Find where the given text appears and provide that cell's center as [x, y] coordinate. 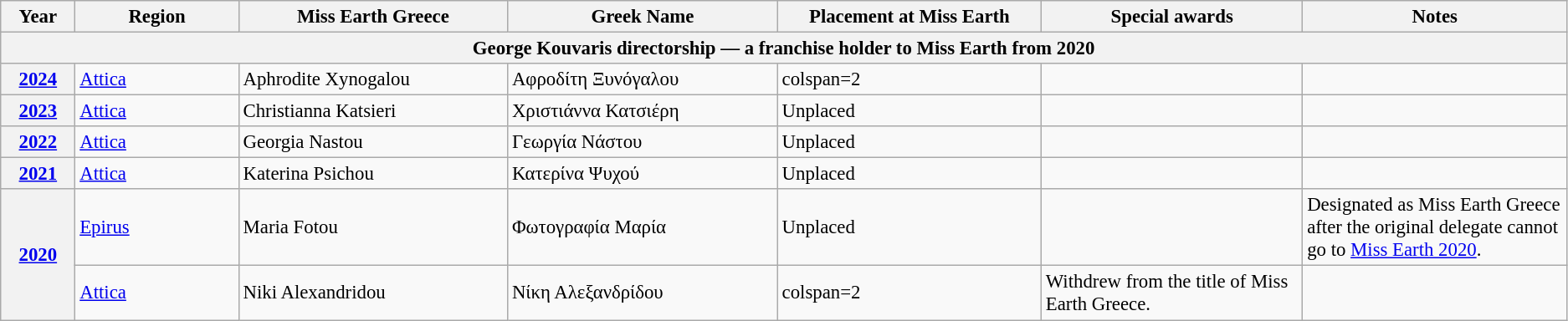
Georgia Nastou [373, 142]
Κατερίνα Ψυχού [643, 174]
2021 [38, 174]
2023 [38, 111]
Year [38, 17]
Epirus [157, 227]
Withdrew from the title of Miss Earth Greece. [1171, 293]
Maria Fotou [373, 227]
Niki Alexandridou [373, 293]
Greek Name [643, 17]
Χριστιάννα Κατσιέρη [643, 111]
Miss Earth Greece [373, 17]
2020 [38, 254]
Αφροδίτη Ξυνόγαλου [643, 79]
Special awards [1171, 17]
2022 [38, 142]
Christianna Katsieri [373, 111]
Φωτογραφία Μαρία [643, 227]
Γεωργία Νάστου [643, 142]
Placement at Miss Earth [909, 17]
Aphrodite Xynogalou [373, 79]
Region [157, 17]
Νίκη Αλεξανδρίδου [643, 293]
Designated as Miss Earth Greece after the original delegate cannot go to Miss Earth 2020. [1435, 227]
George Kouvaris directorship — a franchise holder to Miss Earth from 2020 [784, 48]
Notes [1435, 17]
Katerina Psichou [373, 174]
2024 [38, 79]
